Return the [x, y] coordinate for the center point of the cell that contains the specified text.  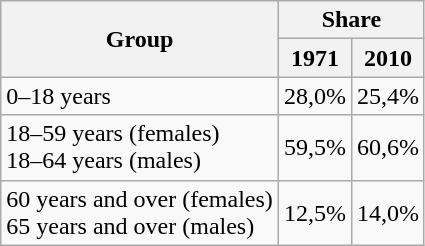
60 years and over (females)65 years and over (males) [140, 212]
Group [140, 39]
59,5% [314, 148]
14,0% [388, 212]
12,5% [314, 212]
Share [351, 20]
25,4% [388, 96]
60,6% [388, 148]
28,0% [314, 96]
2010 [388, 58]
0–18 years [140, 96]
18–59 years (females)18–64 years (males) [140, 148]
1971 [314, 58]
